Scan for the cell matching the given text and deliver its [x, y] coordinate at center. 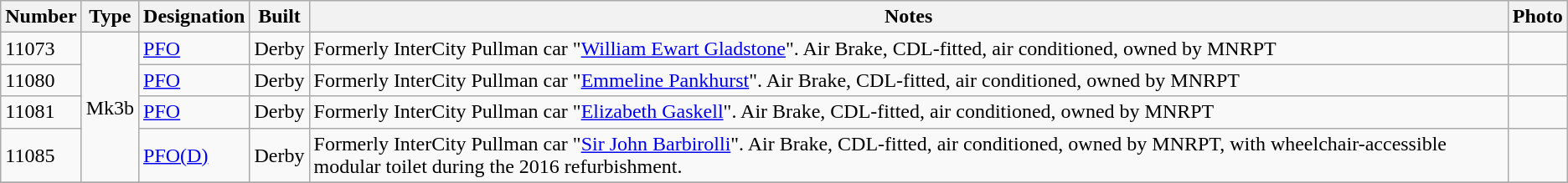
11080 [41, 80]
Mk3b [110, 107]
Formerly InterCity Pullman car "Elizabeth Gaskell". Air Brake, CDL-fitted, air conditioned, owned by MNRPT [908, 112]
11073 [41, 48]
Notes [908, 17]
PFO(D) [194, 155]
Built [280, 17]
Photo [1538, 17]
11081 [41, 112]
Formerly InterCity Pullman car "William Ewart Gladstone". Air Brake, CDL-fitted, air conditioned, owned by MNRPT [908, 48]
Number [41, 17]
Type [110, 17]
Formerly InterCity Pullman car "Emmeline Pankhurst". Air Brake, CDL-fitted, air conditioned, owned by MNRPT [908, 80]
11085 [41, 155]
Designation [194, 17]
